Detect which cell encompasses the target text, then output its [X, Y] center coordinate. 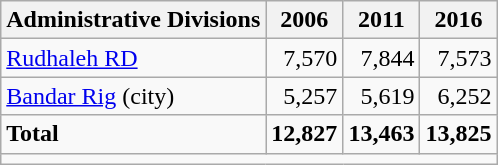
2016 [458, 20]
6,252 [458, 96]
5,619 [382, 96]
Total [134, 134]
13,463 [382, 134]
Rudhaleh RD [134, 58]
2006 [304, 20]
12,827 [304, 134]
Bandar Rig (city) [134, 96]
7,844 [382, 58]
2011 [382, 20]
7,573 [458, 58]
5,257 [304, 96]
13,825 [458, 134]
7,570 [304, 58]
Administrative Divisions [134, 20]
